Pinpoint the cell where the given text exists, returning its [x, y] midpoint coordinate. 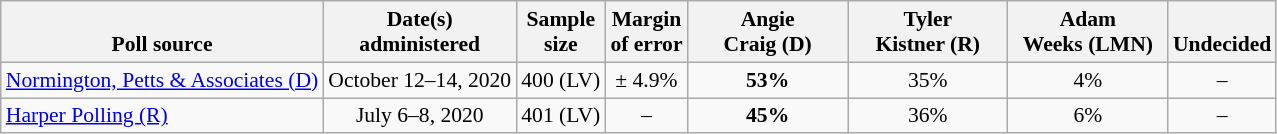
36% [928, 116]
AdamWeeks (LMN) [1088, 32]
Harper Polling (R) [162, 116]
Date(s)administered [420, 32]
Samplesize [560, 32]
45% [768, 116]
Undecided [1222, 32]
4% [1088, 80]
401 (LV) [560, 116]
October 12–14, 2020 [420, 80]
TylerKistner (R) [928, 32]
± 4.9% [646, 80]
53% [768, 80]
Normington, Petts & Associates (D) [162, 80]
6% [1088, 116]
July 6–8, 2020 [420, 116]
Marginof error [646, 32]
400 (LV) [560, 80]
35% [928, 80]
Poll source [162, 32]
AngieCraig (D) [768, 32]
